Determine the (X, Y) coordinate at the center of the cell enclosing the given text.  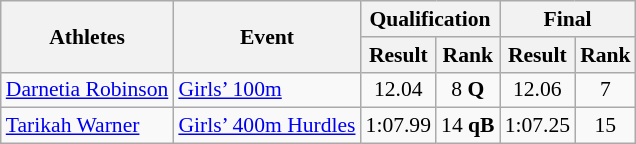
Athletes (88, 36)
12.06 (538, 90)
1:07.99 (398, 126)
Girls’ 100m (266, 90)
15 (606, 126)
Tarikah Warner (88, 126)
1:07.25 (538, 126)
Darnetia Robinson (88, 90)
Girls’ 400m Hurdles (266, 126)
Event (266, 36)
7 (606, 90)
14 qB (468, 126)
Qualification (430, 19)
Final (568, 19)
8 Q (468, 90)
12.04 (398, 90)
